Detect which cell encompasses the target text, then output its [x, y] center coordinate. 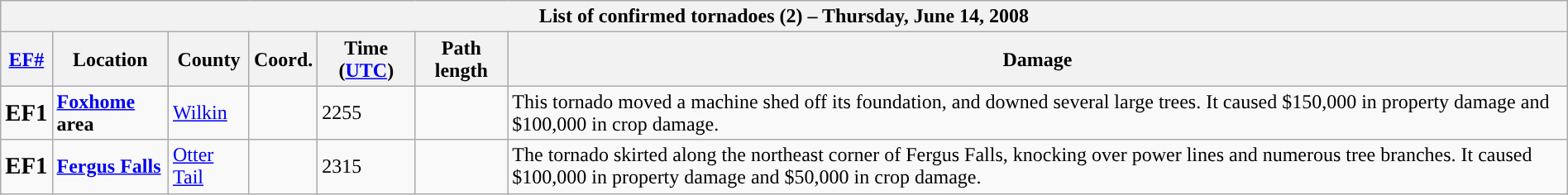
Otter Tail [209, 167]
Path length [461, 59]
Fergus Falls [111, 167]
List of confirmed tornadoes (2) – Thursday, June 14, 2008 [784, 17]
Time (UTC) [366, 59]
Foxhome area [111, 112]
2255 [366, 112]
County [209, 59]
2315 [366, 167]
Damage [1037, 59]
Coord. [283, 59]
Location [111, 59]
Wilkin [209, 112]
EF# [26, 59]
